Pinpoint the cell where the given text exists, returning its [X, Y] midpoint coordinate. 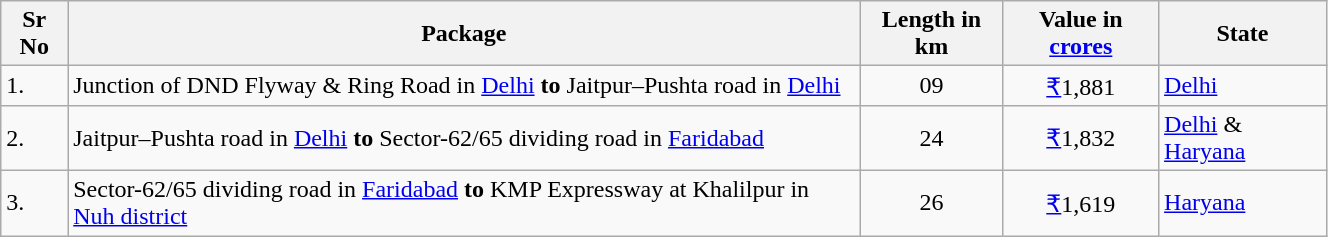
₹1,619 [1080, 202]
₹1,832 [1080, 138]
Junction of DND Flyway & Ring Road in Delhi to Jaitpur–Pushta road in Delhi [464, 86]
Delhi & Haryana [1243, 138]
1. [34, 86]
Value in crores [1080, 34]
Delhi [1243, 86]
Haryana [1243, 202]
26 [932, 202]
09 [932, 86]
Length in km [932, 34]
Jaitpur–Pushta road in Delhi to Sector-62/65 dividing road in Faridabad [464, 138]
24 [932, 138]
Sector-62/65 dividing road in Faridabad to KMP Expressway at Khalilpur in Nuh district [464, 202]
3. [34, 202]
Sr No [34, 34]
2. [34, 138]
₹1,881 [1080, 86]
Package [464, 34]
State [1243, 34]
